Locate the cell with the specified text and output its (X, Y) center coordinate. 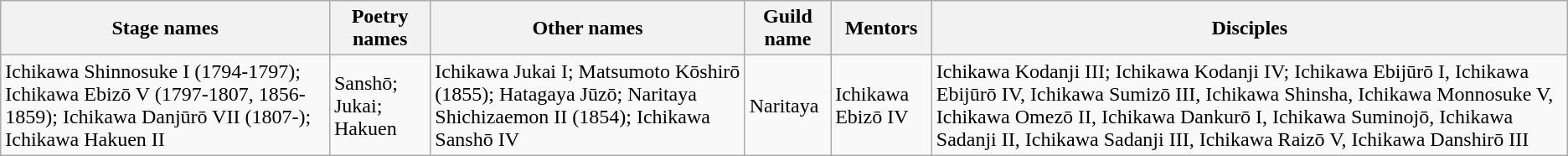
Stage names (166, 29)
Poetry names (379, 29)
Mentors (881, 29)
Disciples (1250, 29)
Ichikawa Ebizō IV (881, 106)
Sanshō; Jukai; Hakuen (379, 106)
Ichikawa Jukai I; Matsumoto Kōshirō (1855); Hatagaya Jūzō; Naritaya Shichizaemon II (1854); Ichikawa Sanshō IV (588, 106)
Ichikawa Shinnosuke I (1794-1797); Ichikawa Ebizō V (1797-1807, 1856-1859); Ichikawa Danjūrō VII (1807-); Ichikawa Hakuen II (166, 106)
Other names (588, 29)
Naritaya (787, 106)
Guild name (787, 29)
